Locate the cell with the specified text and output its (X, Y) center coordinate. 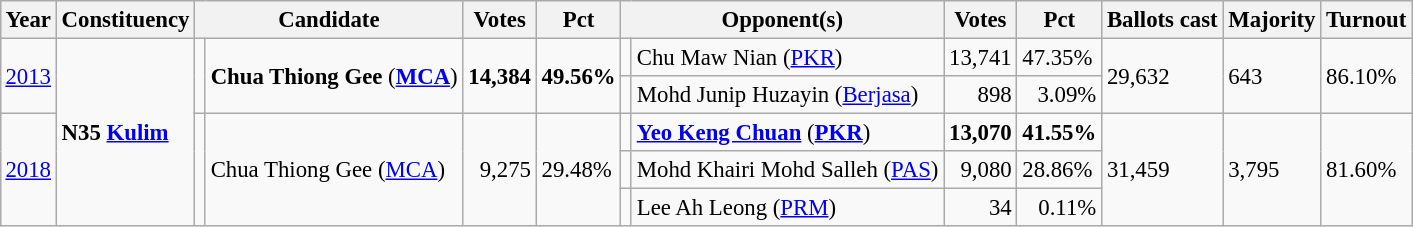
Mohd Khairi Mohd Salleh (PAS) (787, 170)
Lee Ah Leong (PRM) (787, 208)
9,275 (500, 170)
Year (28, 20)
34 (980, 208)
Opponent(s) (782, 20)
Ballots cast (1162, 20)
643 (1272, 76)
29,632 (1162, 76)
0.11% (1060, 208)
Mohd Junip Huzayin (Berjasa) (787, 95)
13,741 (980, 57)
47.35% (1060, 57)
Turnout (1366, 20)
Yeo Keng Chuan (PKR) (787, 133)
Chu Maw Nian (PKR) (787, 57)
N35 Kulim (125, 132)
29.48% (578, 170)
49.56% (578, 76)
3,795 (1272, 170)
898 (980, 95)
31,459 (1162, 170)
14,384 (500, 76)
2013 (28, 76)
28.86% (1060, 170)
13,070 (980, 133)
Majority (1272, 20)
41.55% (1060, 133)
3.09% (1060, 95)
86.10% (1366, 76)
Constituency (125, 20)
2018 (28, 170)
9,080 (980, 170)
Candidate (329, 20)
81.60% (1366, 170)
